Extract the (x, y) coordinate from the center of the cell holding the provided text.  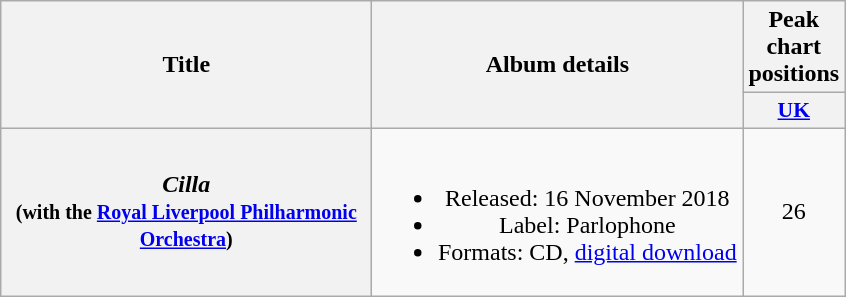
Album details (558, 65)
Cilla(with the Royal Liverpool Philharmonic Orchestra) (186, 212)
UK (794, 111)
26 (794, 212)
Peak chart positions (794, 47)
Released: 16 November 2018Label: ParlophoneFormats: CD, digital download (558, 212)
Title (186, 65)
